For the text-containing cell, return its midpoint in [X, Y] coordinate format. 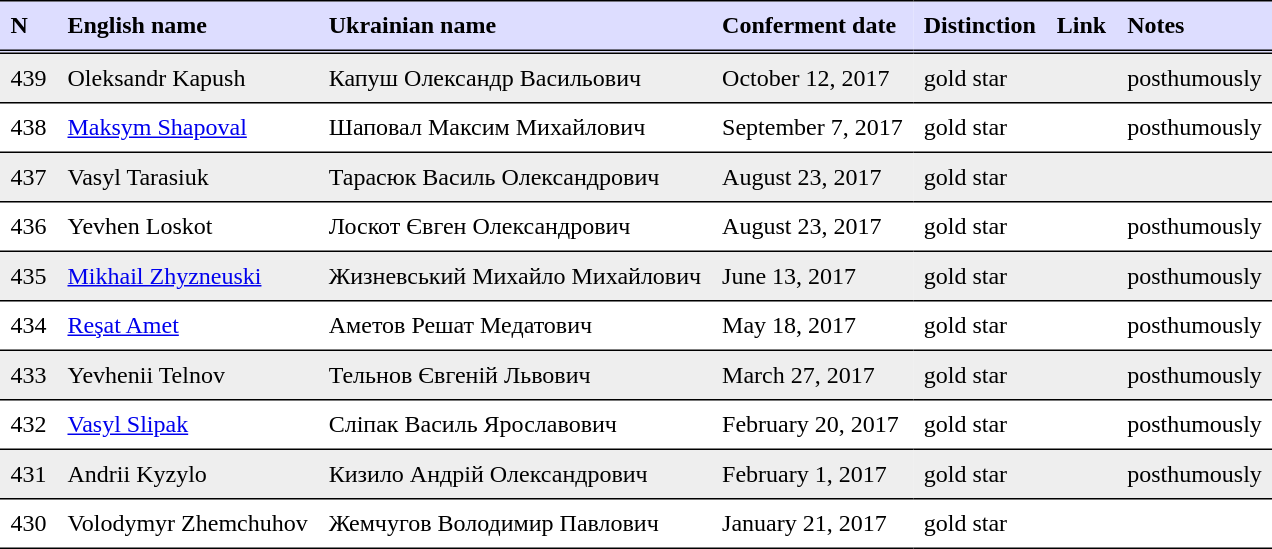
Andrii Kyzylo [188, 474]
434 [28, 326]
Volodymyr Zhemchuhov [188, 524]
Reşat Amet [188, 326]
N [28, 26]
October 12, 2017 [813, 78]
Ukrainian name [514, 26]
Кизило Андрій Олександрович [514, 474]
Link [1081, 26]
September 7, 2017 [813, 128]
Тарасюк Василь Олександрович [514, 177]
February 1, 2017 [813, 474]
Mikhail Zhyzneuski [188, 276]
Сліпак Василь Ярославович [514, 425]
June 13, 2017 [813, 276]
438 [28, 128]
Капуш Олександр Васильович [514, 78]
Conferment date [813, 26]
Yevhenii Telnov [188, 375]
January 21, 2017 [813, 524]
Maksym Shapoval [188, 128]
432 [28, 425]
435 [28, 276]
433 [28, 375]
Лоскот Євген Олександрович [514, 227]
Vasyl Slipak [188, 425]
Distinction [980, 26]
Шаповал Максим Михайлович [514, 128]
March 27, 2017 [813, 375]
431 [28, 474]
Жизневський Михайло Михайлович [514, 276]
Жемчугов Володимир Павлович [514, 524]
Oleksandr Kapush [188, 78]
February 20, 2017 [813, 425]
Yevhen Loskot [188, 227]
439 [28, 78]
Тельнов Євгеній Львович [514, 375]
Аметов Решат Медатович [514, 326]
437 [28, 177]
May 18, 2017 [813, 326]
436 [28, 227]
430 [28, 524]
Vasyl Tarasiuk [188, 177]
English name [188, 26]
